Scan for the cell matching the given text and deliver its [x, y] coordinate at center. 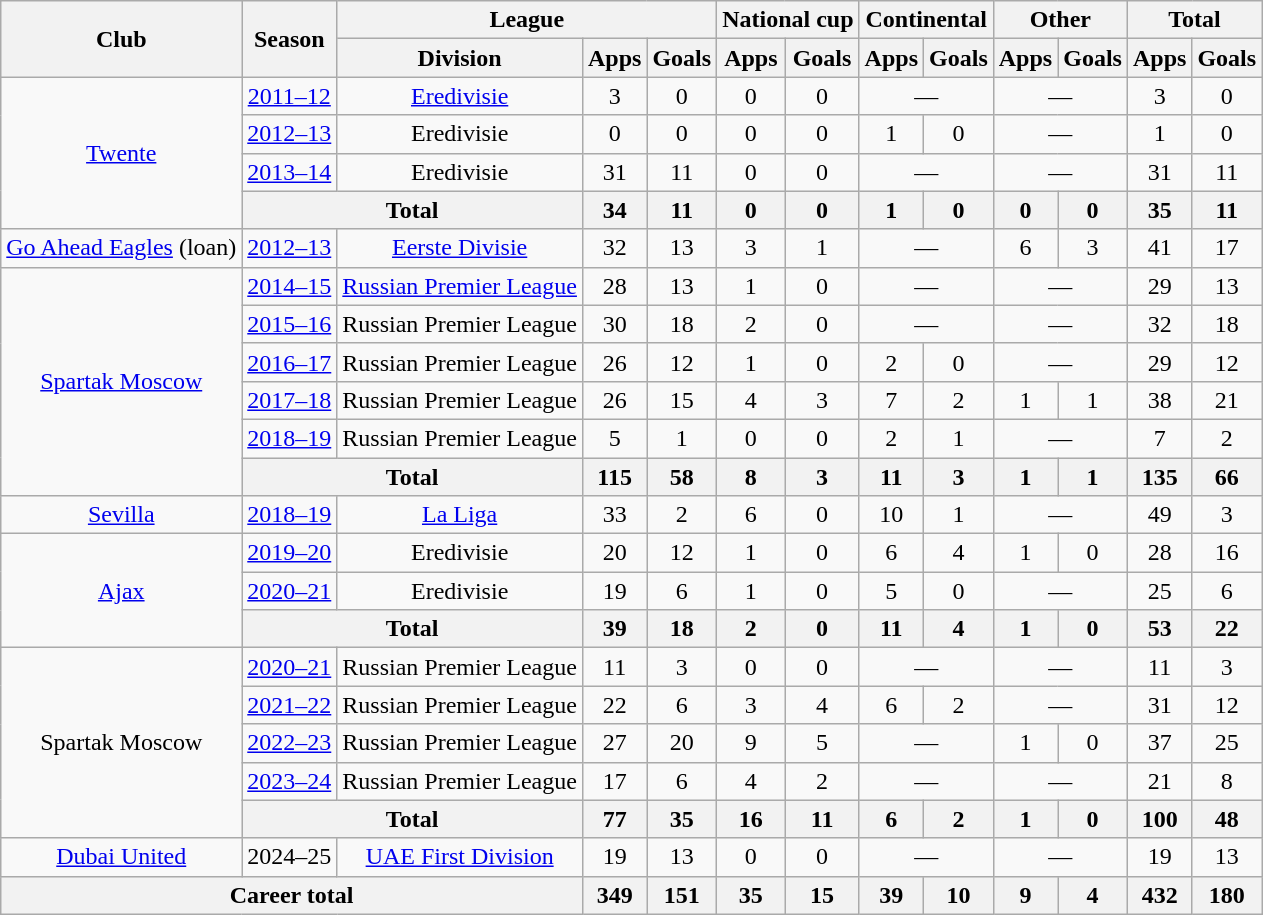
2011–12 [290, 96]
49 [1159, 515]
League [527, 20]
2024–25 [290, 857]
2016–17 [290, 362]
Sevilla [122, 515]
30 [614, 324]
Club [122, 39]
Eerste Divisie [460, 248]
Career total [292, 895]
2023–24 [290, 781]
Continental [926, 20]
27 [614, 743]
58 [682, 477]
2015–16 [290, 324]
48 [1227, 819]
Ajax [122, 591]
Dubai United [122, 857]
432 [1159, 895]
115 [614, 477]
2019–20 [290, 553]
66 [1227, 477]
2013–14 [290, 172]
2014–15 [290, 286]
37 [1159, 743]
La Liga [460, 515]
41 [1159, 248]
2017–18 [290, 400]
151 [682, 895]
Go Ahead Eagles (loan) [122, 248]
349 [614, 895]
Other [1060, 20]
2021–22 [290, 705]
33 [614, 515]
Season [290, 39]
National cup [788, 20]
180 [1227, 895]
34 [614, 210]
77 [614, 819]
38 [1159, 400]
UAE First Division [460, 857]
Twente [122, 153]
135 [1159, 477]
2022–23 [290, 743]
53 [1159, 629]
100 [1159, 819]
Division [460, 58]
